Extract the (x, y) coordinate from the center of the cell holding the provided text.  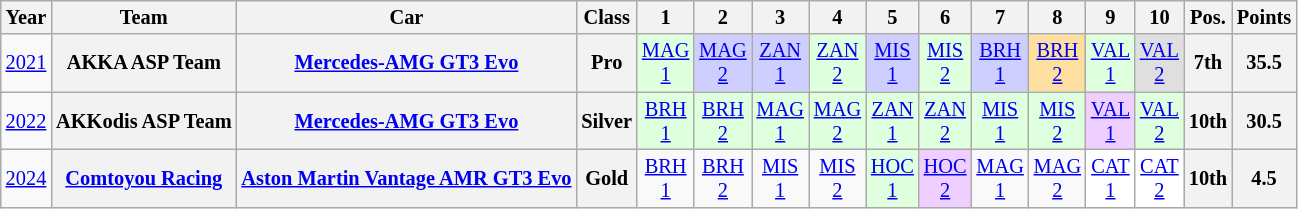
Team (144, 17)
Pro (606, 63)
AKKA ASP Team (144, 63)
Pos. (1208, 17)
VAL 2 (1160, 63)
4.5 (1264, 178)
6 (946, 17)
HOC1 (892, 178)
Aston Martin Vantage AMR GT3 Evo (406, 178)
2024 (26, 178)
2021 (26, 63)
AKKodis ASP Team (144, 121)
Points (1264, 17)
VAL2 (1160, 121)
3 (780, 17)
HOC2 (946, 178)
2022 (26, 121)
Year (26, 17)
Class (606, 17)
Silver (606, 121)
Comtoyou Racing (144, 178)
8 (1058, 17)
10 (1160, 17)
9 (1110, 17)
CAT2 (1160, 178)
Gold (606, 178)
1 (666, 17)
2 (722, 17)
7 (1000, 17)
7th (1208, 63)
CAT1 (1110, 178)
5 (892, 17)
35.5 (1264, 63)
30.5 (1264, 121)
Car (406, 17)
4 (838, 17)
